Capture the cell that displays the provided text and extract its (X, Y) central coordinate. 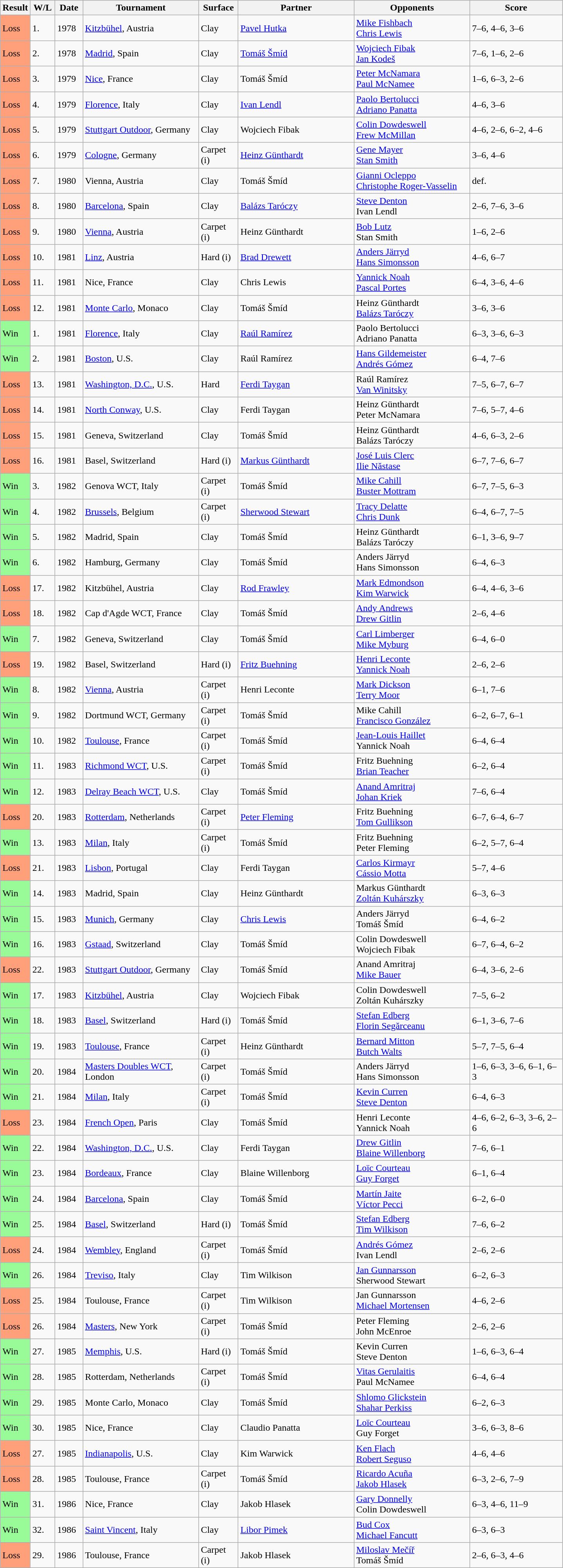
Tournament (141, 8)
7–6, 1–6, 2–6 (516, 53)
Mike Fishbach Chris Lewis (412, 28)
4–6, 3–6 (516, 104)
Hamburg, Germany (141, 563)
Anders Järryd Tomáš Šmíd (412, 919)
Carlos Kirmayr Cássio Motta (412, 868)
Brussels, Belgium (141, 512)
6–4, 6–7, 7–5 (516, 512)
Delray Beach WCT, U.S. (141, 792)
Balázs Taróczy (296, 206)
4–6, 6–7 (516, 257)
Mark Dickson Terry Moor (412, 689)
Mark Edmondson Kim Warwick (412, 588)
Date (69, 8)
6–4, 3–6, 4–6 (516, 282)
3–6, 3–6 (516, 307)
7–6, 4–6, 3–6 (516, 28)
Blaine Willenborg (296, 1174)
Miloslav Mečíř Tomáš Šmíd (412, 1555)
José Luis Clerc Ilie Năstase (412, 461)
Treviso, Italy (141, 1275)
Brad Drewett (296, 257)
Saint Vincent, Italy (141, 1530)
Fritz Buehning Tom Gullikson (412, 817)
Dortmund WCT, Germany (141, 715)
30. (43, 1428)
6–2, 5–7, 6–4 (516, 843)
4–6, 4–6 (516, 1453)
Pavel Hutka (296, 28)
Memphis, U.S. (141, 1351)
Wojciech Fibak Jan Kodeš (412, 53)
Vitas Gerulaitis Paul McNamee (412, 1377)
Jan Gunnarsson Michael Mortensen (412, 1300)
4–6, 6–2, 6–3, 3–6, 2–6 (516, 1122)
Hans Gildemeister Andrés Gómez (412, 359)
7–6, 6–1 (516, 1148)
6–3, 3–6, 6–3 (516, 333)
Jean-Louis Haillet Yannick Noah (412, 741)
Andrés Gómez Ivan Lendl (412, 1250)
3–6, 6–3, 8–6 (516, 1428)
Colin Dowdeswell Frew McMillan (412, 130)
Markus Günthardt (296, 461)
Carl Limberger Mike Myburg (412, 638)
Ivan Lendl (296, 104)
Sherwood Stewart (296, 512)
3–6, 4–6 (516, 155)
6–2, 6–0 (516, 1199)
31. (43, 1504)
6–7, 7–5, 6–3 (516, 486)
2–6, 4–6 (516, 613)
6–2, 6–7, 6–1 (516, 715)
Masters, New York (141, 1326)
Lisbon, Portugal (141, 868)
Andy Andrews Drew Gitlin (412, 613)
6–4, 3–6, 2–6 (516, 969)
North Conway, U.S. (141, 410)
Wembley, England (141, 1250)
Munich, Germany (141, 919)
6–3, 4–6, 11–9 (516, 1504)
32. (43, 1530)
Bernard Mitton Butch Walts (412, 1046)
Peter McNamara Paul McNamee (412, 79)
Masters Doubles WCT, London (141, 1071)
Rod Frawley (296, 588)
Boston, U.S. (141, 359)
7–6, 6–2 (516, 1225)
Cologne, Germany (141, 155)
5–7, 4–6 (516, 868)
6–7, 7–6, 6–7 (516, 461)
6–4, 4–6, 3–6 (516, 588)
Colin Dowdeswell Wojciech Fibak (412, 944)
6–1, 7–6 (516, 689)
Fritz Buehning Brian Teacher (412, 766)
6–4, 6–2 (516, 919)
6–3, 2–6, 7–9 (516, 1479)
Raúl Ramírez Van Winitsky (412, 384)
Colin Dowdeswell Zoltán Kuhárszky (412, 995)
Indianapolis, U.S. (141, 1453)
Gary Donnelly Colin Dowdeswell (412, 1504)
1–6, 6–3, 6–4 (516, 1351)
Kim Warwick (296, 1453)
Bud Cox Michael Fancutt (412, 1530)
6–7, 6–4, 6–7 (516, 817)
1–6, 6–3, 2–6 (516, 79)
Bordeaux, France (141, 1174)
7–5, 6–2 (516, 995)
Surface (218, 8)
2–6, 7–6, 3–6 (516, 206)
Linz, Austria (141, 257)
def. (516, 181)
2–6, 6–3, 4–6 (516, 1555)
Result (15, 8)
Stefan Edberg Florin Segărceanu (412, 1020)
6–4, 6–0 (516, 638)
4–6, 6–3, 2–6 (516, 435)
Tracy Delatte Chris Dunk (412, 512)
Henri Leconte (296, 689)
Yannick Noah Pascal Portes (412, 282)
Score (516, 8)
Anand Amritraj Mike Bauer (412, 969)
1–6, 2–6 (516, 232)
Claudio Panatta (296, 1428)
6–4, 7–6 (516, 359)
Cap d'Agde WCT, France (141, 613)
Libor Pimek (296, 1530)
6–7, 6–4, 6–2 (516, 944)
6–1, 6–4 (516, 1174)
7–5, 6–7, 6–7 (516, 384)
Peter Fleming (296, 817)
4–6, 2–6, 6–2, 4–6 (516, 130)
Mike Cahill Francisco González (412, 715)
Fritz Buehning Peter Fleming (412, 843)
Shlomo Glickstein Shahar Perkiss (412, 1402)
6–1, 3–6, 9–7 (516, 537)
Drew Gitlin Blaine Willenborg (412, 1148)
Opponents (412, 8)
Ken Flach Robert Seguso (412, 1453)
Peter Fleming John McEnroe (412, 1326)
Ricardo Acuña Jakob Hlasek (412, 1479)
Stefan Edberg Tim Wilkison (412, 1225)
W/L (43, 8)
Martín Jaite Víctor Pecci (412, 1199)
Richmond WCT, U.S. (141, 766)
1–6, 6–3, 3–6, 6–1, 6–3 (516, 1071)
Anand Amritraj Johan Kriek (412, 792)
Hard (218, 384)
Jan Gunnarsson Sherwood Stewart (412, 1275)
Bob Lutz Stan Smith (412, 232)
6–1, 3–6, 7–6 (516, 1020)
Fritz Buehning (296, 664)
4–6, 2–6 (516, 1300)
Steve Denton Ivan Lendl (412, 206)
7–6, 6–4 (516, 792)
Partner (296, 8)
5–7, 7–5, 6–4 (516, 1046)
Heinz Günthardt Peter McNamara (412, 410)
6–2, 6–4 (516, 766)
Gstaad, Switzerland (141, 944)
Gene Mayer Stan Smith (412, 155)
Markus Günthardt Zoltán Kuhárszky (412, 894)
Gianni Ocleppo Christophe Roger-Vasselin (412, 181)
Mike Cahill Buster Mottram (412, 486)
Genova WCT, Italy (141, 486)
French Open, Paris (141, 1122)
7–6, 5–7, 4–6 (516, 410)
